Output the [X, Y] coordinate of the center of the cell containing the given text.  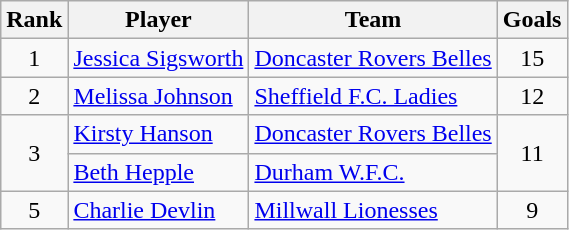
15 [532, 58]
3 [34, 153]
Rank [34, 20]
2 [34, 96]
Team [373, 20]
1 [34, 58]
11 [532, 153]
Charlie Devlin [158, 210]
5 [34, 210]
Beth Hepple [158, 172]
Melissa Johnson [158, 96]
Kirsty Hanson [158, 134]
9 [532, 210]
Durham W.F.C. [373, 172]
Player [158, 20]
Millwall Lionesses [373, 210]
12 [532, 96]
Goals [532, 20]
Jessica Sigsworth [158, 58]
Sheffield F.C. Ladies [373, 96]
